Scan for the cell matching the given text and deliver its [X, Y] coordinate at center. 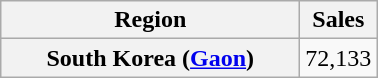
72,133 [338, 58]
Sales [338, 20]
South Korea (Gaon) [150, 58]
Region [150, 20]
